Output the [X, Y] coordinate of the center of the cell containing the given text.  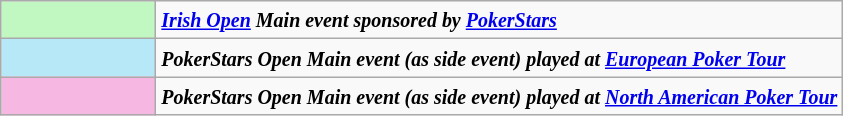
Irish Open Main event sponsored by PokerStars [500, 20]
PokerStars Open Main event (as side event) played at North American Poker Tour [500, 96]
PokerStars Open Main event (as side event) played at European Poker Tour [500, 58]
